Locate the cell with the specified text and output its [x, y] center coordinate. 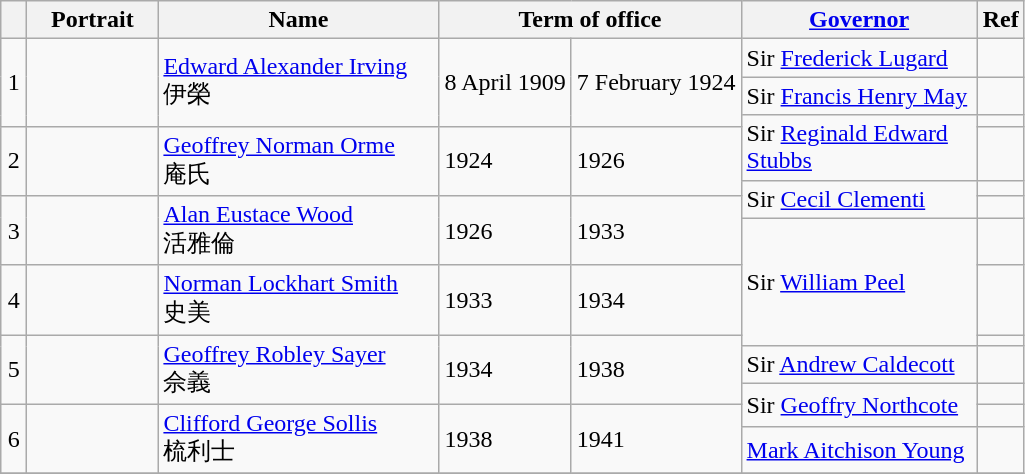
Sir Reginald Edward Stubbs [859, 148]
1924 [505, 161]
5 [14, 370]
Norman Lockhart Smith史美 [298, 300]
Edward Alexander Irving伊榮 [298, 82]
Sir Francis Henry May [859, 96]
Sir Andrew Caldecott [859, 365]
Sir William Peel [859, 282]
Sir Cecil Clementi [859, 199]
2 [14, 161]
8 April 1909 [505, 82]
7 February 1924 [656, 82]
Name [298, 20]
4 [14, 300]
Geoffrey Norman Orme庵氏 [298, 161]
1 [14, 82]
3 [14, 231]
Alan Eustace Wood活雅倫 [298, 231]
Sir Geoffry Northcote [859, 405]
6 [14, 439]
Term of office [590, 20]
Mark Aitchison Young [859, 450]
Governor [859, 20]
Portrait [92, 20]
Geoffrey Robley Sayer佘義 [298, 370]
Clifford George Sollis梳利士 [298, 439]
Ref [1000, 20]
Sir Frederick Lugard [859, 58]
1941 [656, 439]
